Locate the cell with the specified text and output its (X, Y) center coordinate. 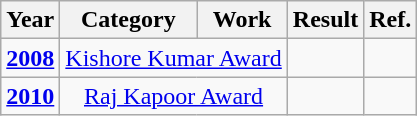
Result (325, 20)
2010 (30, 96)
Work (242, 20)
Kishore Kumar Award (174, 58)
2008 (30, 58)
Raj Kapoor Award (174, 96)
Category (128, 20)
Ref. (390, 20)
Year (30, 20)
